Determine the [x, y] coordinate at the center of the cell enclosing the given text.  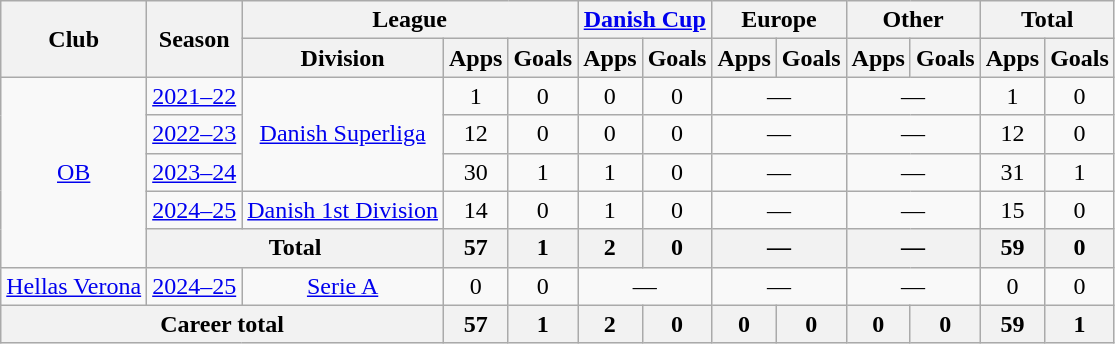
Division [343, 58]
2022–23 [194, 134]
Danish 1st Division [343, 210]
Career total [222, 324]
15 [1012, 210]
Other [913, 20]
Europe [779, 20]
Hellas Verona [74, 286]
Club [74, 39]
2023–24 [194, 172]
31 [1012, 172]
OB [74, 172]
Serie A [343, 286]
League [410, 20]
2021–22 [194, 96]
30 [475, 172]
14 [475, 210]
Danish Superliga [343, 134]
Danish Cup [645, 20]
Season [194, 39]
